Determine the [x, y] coordinate at the center of the cell enclosing the given text.  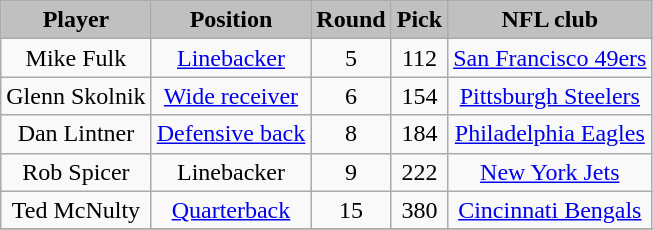
Pittsburgh Steelers [550, 96]
New York Jets [550, 172]
Pick [419, 20]
9 [351, 172]
Ted McNulty [76, 210]
8 [351, 134]
Mike Fulk [76, 58]
380 [419, 210]
15 [351, 210]
NFL club [550, 20]
Dan Lintner [76, 134]
6 [351, 96]
222 [419, 172]
Player [76, 20]
San Francisco 49ers [550, 58]
Quarterback [231, 210]
Rob Spicer [76, 172]
Round [351, 20]
Cincinnati Bengals [550, 210]
Wide receiver [231, 96]
184 [419, 134]
Glenn Skolnik [76, 96]
Defensive back [231, 134]
Position [231, 20]
Philadelphia Eagles [550, 134]
112 [419, 58]
154 [419, 96]
5 [351, 58]
